Identify which cell holds the provided text, then report its (X, Y) central coordinate. 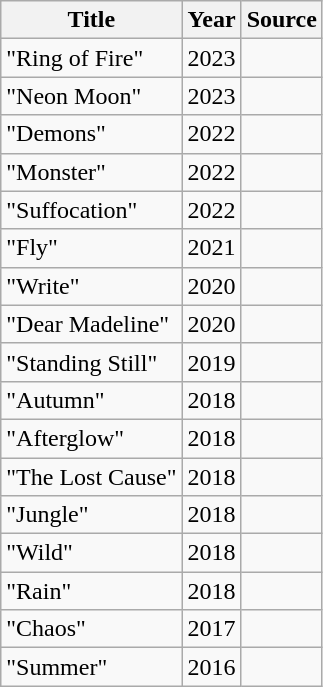
2016 (212, 667)
Title (92, 20)
2021 (212, 248)
"Fly" (92, 248)
"Chaos" (92, 629)
"Autumn" (92, 400)
"Rain" (92, 591)
"Summer" (92, 667)
"Standing Still" (92, 362)
"Neon Moon" (92, 96)
2019 (212, 362)
"Jungle" (92, 515)
Year (212, 20)
"Write" (92, 286)
"Monster" (92, 172)
"The Lost Cause" (92, 477)
Source (282, 20)
"Dear Madeline" (92, 324)
"Wild" (92, 553)
"Demons" (92, 134)
"Suffocation" (92, 210)
2017 (212, 629)
"Afterglow" (92, 438)
"Ring of Fire" (92, 58)
